Pinpoint the cell where the given text exists, returning its [x, y] midpoint coordinate. 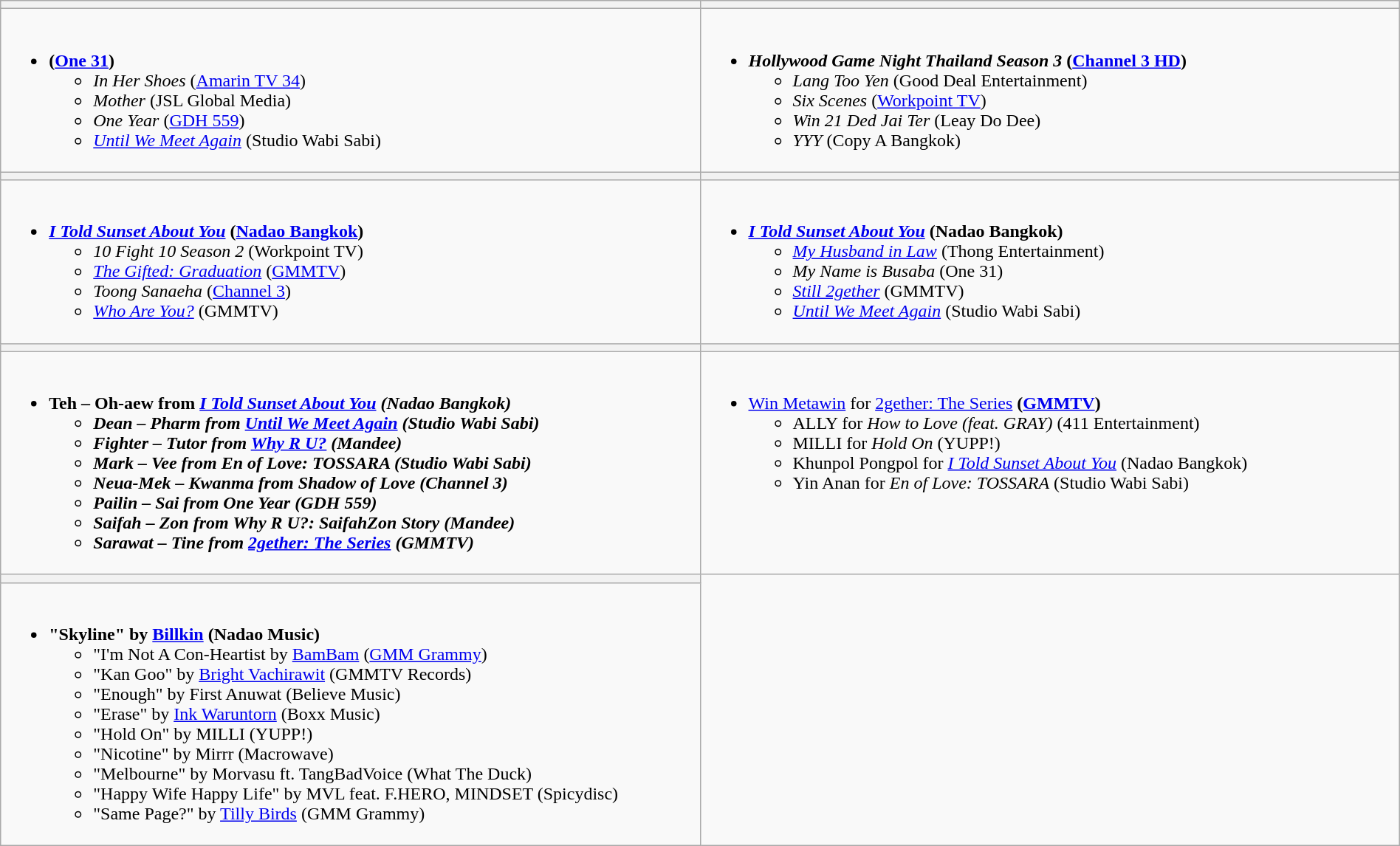
(One 31)In Her Shoes (Amarin TV 34)Mother (JSL Global Media)One Year (GDH 559)Until We Meet Again (Studio Wabi Sabi) [350, 90]
I Told Sunset About You (Nadao Bangkok)10 Fight 10 Season 2 (Workpoint TV)The Gifted: Graduation (GMMTV)Toong Sanaeha (Channel 3)Who Are You? (GMMTV) [350, 261]
